Determine the [x, y] coordinate at the center of the cell enclosing the given text.  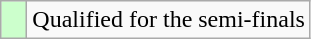
Qualified for the semi-finals [169, 20]
